Locate the cell with the specified text and output its [x, y] center coordinate. 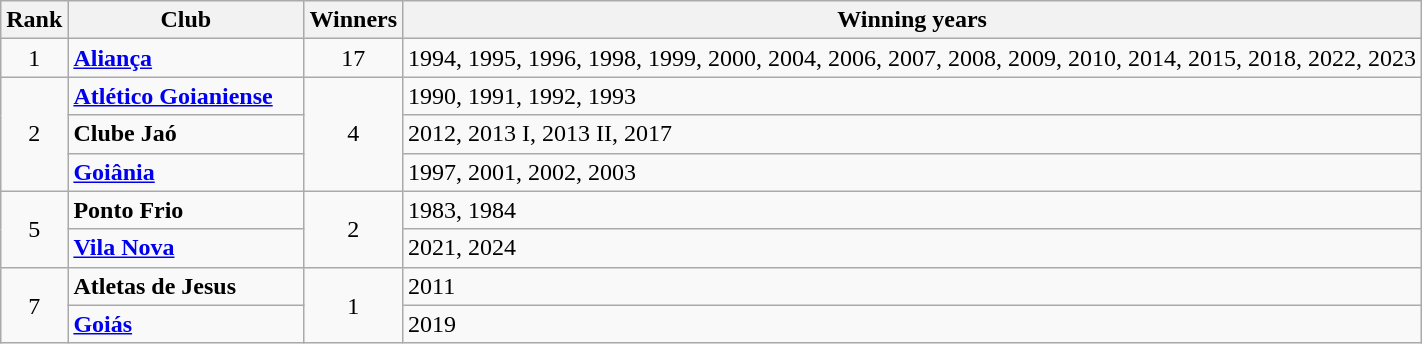
1997, 2001, 2002, 2003 [912, 172]
7 [34, 305]
Rank [34, 20]
Winners [354, 20]
Atlético Goianiense [186, 96]
Club [186, 20]
1983, 1984 [912, 210]
1994, 1995, 1996, 1998, 1999, 2000, 2004, 2006, 2007, 2008, 2009, 2010, 2014, 2015, 2018, 2022, 2023 [912, 58]
Aliança [186, 58]
2012, 2013 I, 2013 II, 2017 [912, 134]
Goiás [186, 324]
17 [354, 58]
Goiânia [186, 172]
2019 [912, 324]
2021, 2024 [912, 248]
2011 [912, 286]
1990, 1991, 1992, 1993 [912, 96]
Atletas de Jesus [186, 286]
Ponto Frio [186, 210]
Vila Nova [186, 248]
Winning years [912, 20]
Clube Jaó [186, 134]
4 [354, 134]
5 [34, 229]
